From the cell containing the given text, extract its center point as [x, y] coordinate. 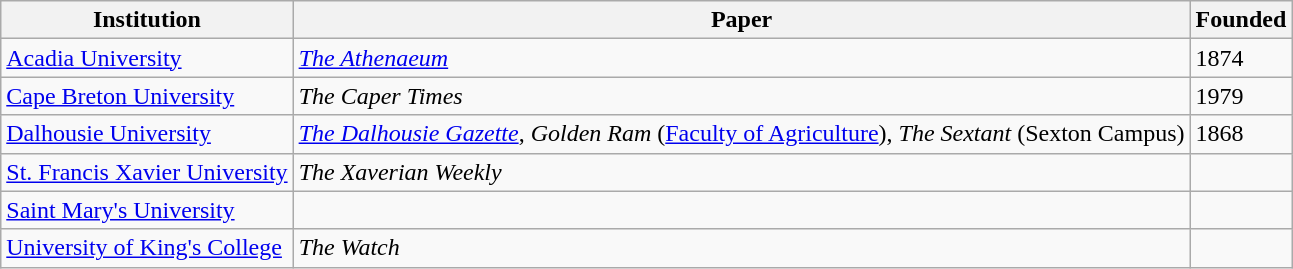
1868 [1241, 134]
Dalhousie University [147, 134]
1979 [1241, 96]
St. Francis Xavier University [147, 172]
The Dalhousie Gazette, Golden Ram (Faculty of Agriculture), The Sextant (Sexton Campus) [742, 134]
Founded [1241, 20]
Paper [742, 20]
University of King's College [147, 248]
Acadia University [147, 58]
The Caper Times [742, 96]
Institution [147, 20]
The Athenaeum [742, 58]
The Watch [742, 248]
Cape Breton University [147, 96]
Saint Mary's University [147, 210]
1874 [1241, 58]
The Xaverian Weekly [742, 172]
